For the text-containing cell, return its midpoint in [X, Y] coordinate format. 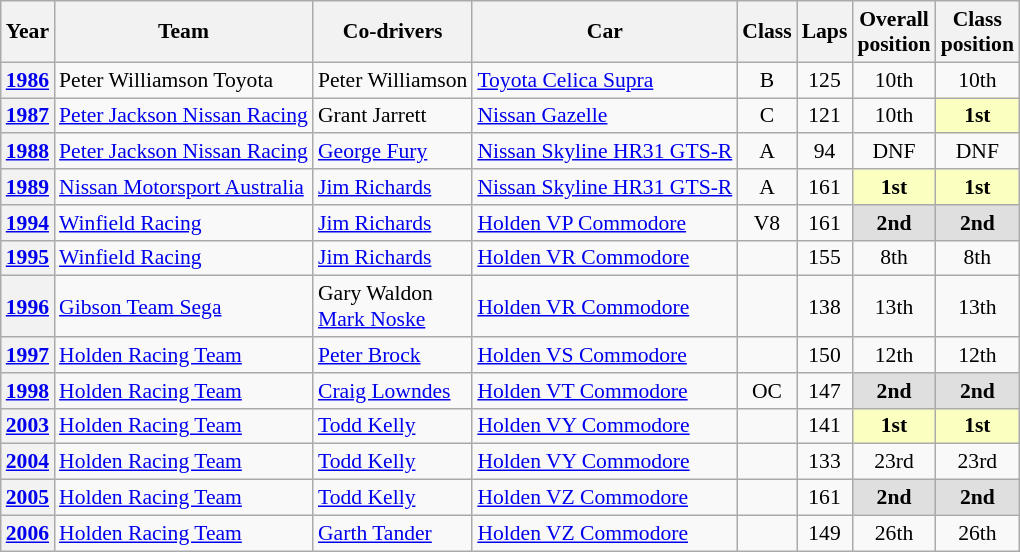
141 [825, 426]
1986 [28, 80]
Car [604, 32]
OC [766, 391]
2005 [28, 498]
1988 [28, 152]
Peter Williamson Toyota [184, 80]
149 [825, 533]
Laps [825, 32]
Classposition [978, 32]
133 [825, 462]
1987 [28, 116]
C [766, 116]
Gibson Team Sega [184, 306]
155 [825, 258]
George Fury [392, 152]
Co-drivers [392, 32]
Year [28, 32]
Holden VP Commodore [604, 223]
V8 [766, 223]
Gary Waldon Mark Noske [392, 306]
Holden VS Commodore [604, 355]
Craig Lowndes [392, 391]
150 [825, 355]
Peter Williamson [392, 80]
1995 [28, 258]
147 [825, 391]
2006 [28, 533]
Team [184, 32]
1996 [28, 306]
2003 [28, 426]
Garth Tander [392, 533]
1989 [28, 187]
1997 [28, 355]
94 [825, 152]
Class [766, 32]
Toyota Celica Supra [604, 80]
1994 [28, 223]
121 [825, 116]
2004 [28, 462]
Holden VT Commodore [604, 391]
Grant Jarrett [392, 116]
B [766, 80]
Nissan Gazelle [604, 116]
138 [825, 306]
1998 [28, 391]
Overallposition [894, 32]
125 [825, 80]
Nissan Motorsport Australia [184, 187]
Peter Brock [392, 355]
